Return (X, Y) of the center of cell containing provided text 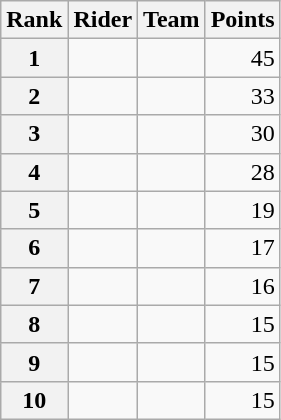
45 (242, 58)
6 (34, 248)
5 (34, 210)
19 (242, 210)
3 (34, 134)
8 (34, 324)
16 (242, 286)
1 (34, 58)
10 (34, 400)
4 (34, 172)
28 (242, 172)
Points (242, 20)
9 (34, 362)
Rank (34, 20)
17 (242, 248)
33 (242, 96)
7 (34, 286)
2 (34, 96)
30 (242, 134)
Team (172, 20)
Rider (103, 20)
